From the cell containing the given text, extract its center point as (X, Y) coordinate. 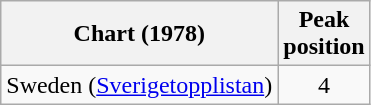
Peakposition (324, 34)
Chart (1978) (140, 34)
4 (324, 85)
Sweden (Sverigetopplistan) (140, 85)
